Output the (x, y) coordinate of the center of the cell containing the given text.  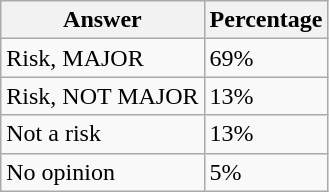
5% (266, 172)
No opinion (102, 172)
Risk, NOT MAJOR (102, 96)
Percentage (266, 20)
Answer (102, 20)
69% (266, 58)
Risk, MAJOR (102, 58)
Not a risk (102, 134)
